Identify which cell holds the provided text, then report its [x, y] central coordinate. 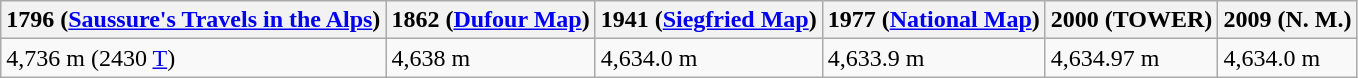
4,633.9 m [934, 58]
4,638 m [490, 58]
1796 (Saussure's Travels in the Alps) [194, 20]
1941 (Siegfried Map) [708, 20]
1977 (National Map) [934, 20]
2000 (TOWER) [1132, 20]
2009 (N. M.) [1288, 20]
1862 (Dufour Map) [490, 20]
4,634.97 m [1132, 58]
4,736 m (2430 T) [194, 58]
